Identify which cell holds the provided text, then report its (x, y) central coordinate. 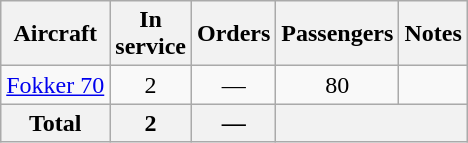
In service (151, 34)
Aircraft (56, 34)
Passengers (338, 34)
Fokker 70 (56, 85)
Total (56, 123)
Orders (233, 34)
80 (338, 85)
Notes (433, 34)
